Search for the cell housing the specified text and yield its [X, Y] center coordinate. 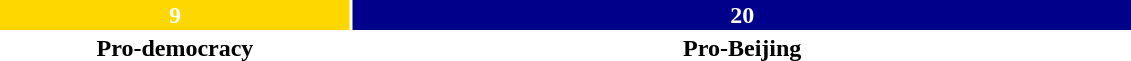
9 [175, 15]
